Search for the cell housing the specified text and yield its (X, Y) center coordinate. 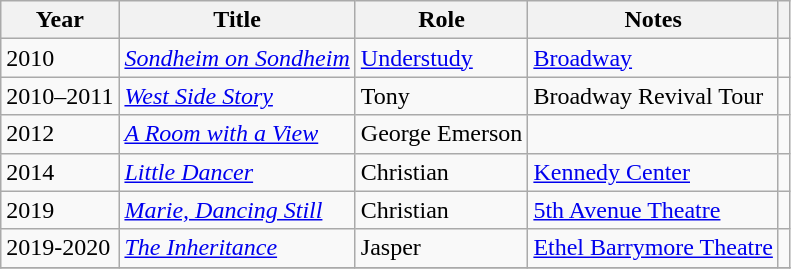
Broadway (654, 58)
Sondheim on Sondheim (237, 58)
Tony (442, 96)
Notes (654, 20)
2019-2020 (60, 248)
2010–2011 (60, 96)
Understudy (442, 58)
Marie, Dancing Still (237, 210)
A Room with a View (237, 134)
2014 (60, 172)
George Emerson (442, 134)
Role (442, 20)
2019 (60, 210)
2010 (60, 58)
2012 (60, 134)
Title (237, 20)
5th Avenue Theatre (654, 210)
The Inheritance (237, 248)
Ethel Barrymore Theatre (654, 248)
Jasper (442, 248)
Kennedy Center (654, 172)
West Side Story (237, 96)
Little Dancer (237, 172)
Broadway Revival Tour (654, 96)
Year (60, 20)
